Return [x, y] of the center of cell containing provided text 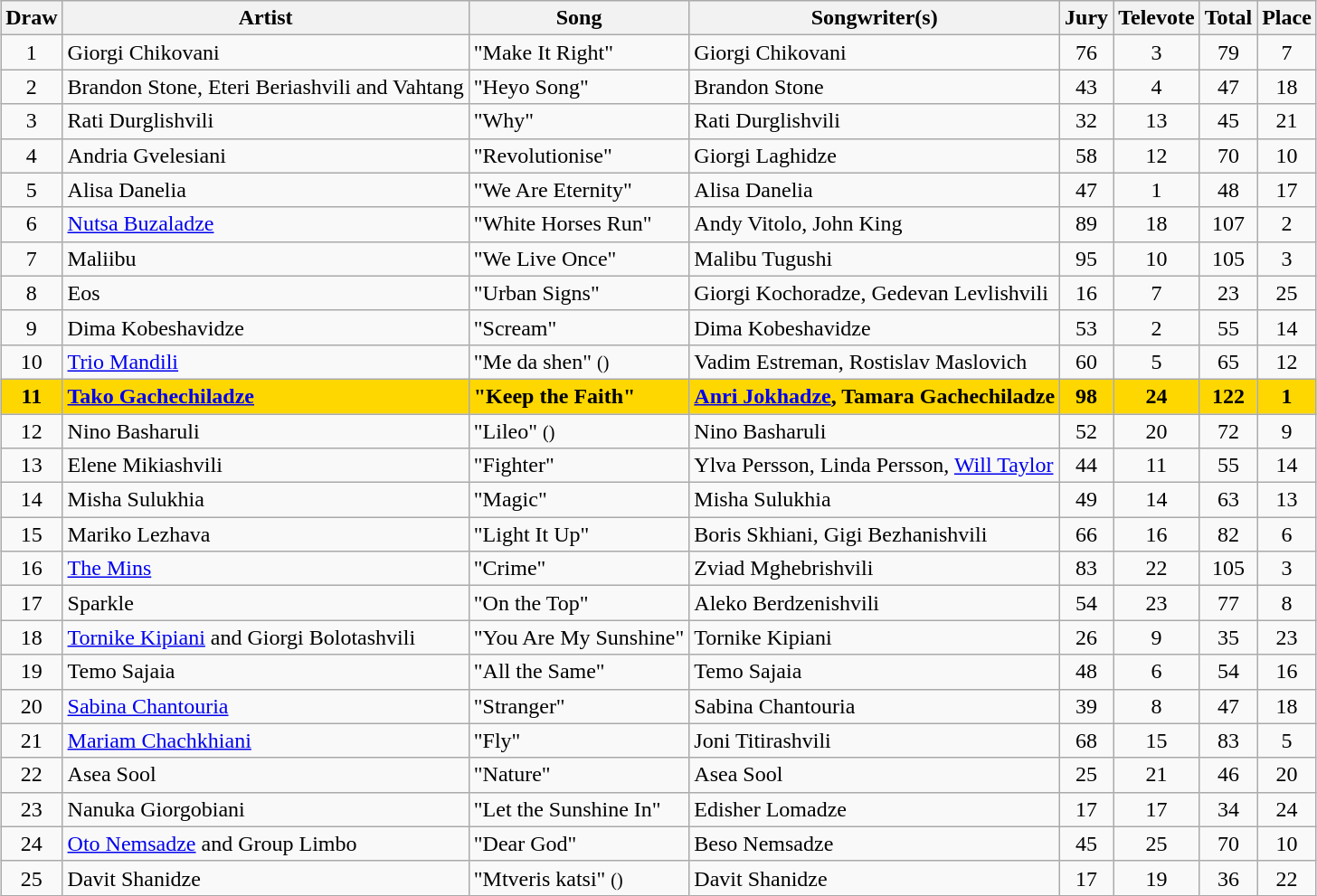
Joni Titirashvili [875, 740]
"Urban Signs" [579, 293]
"Me da shen" () [579, 362]
Brandon Stone, Eteri Beriashvili and Vahtang [266, 87]
"Why" [579, 121]
"Nature" [579, 775]
Oto Nemsadze and Group Limbo [266, 844]
77 [1228, 603]
Trio Mandili [266, 362]
53 [1087, 327]
"Revolutionise" [579, 156]
43 [1087, 87]
Andria Gvelesiani [266, 156]
"Fighter" [579, 466]
Draw [32, 18]
79 [1228, 52]
Jury [1087, 18]
"Magic" [579, 500]
Tornike Kipiani and Giorgi Bolotashvili [266, 637]
Vadim Estreman, Rostislav Maslovich [875, 362]
Anri Jokhadze, Tamara Gachechiladze [875, 396]
98 [1087, 396]
"Scream" [579, 327]
"Lileo" () [579, 431]
39 [1087, 706]
Eos [266, 293]
"Fly" [579, 740]
Place [1287, 18]
The Mins [266, 569]
"Heyo Song" [579, 87]
63 [1228, 500]
Ylva Persson, Linda Persson, Will Taylor [875, 466]
"Light It Up" [579, 534]
"You Are My Sunshine" [579, 637]
Artist [266, 18]
Elene Mikiashvili [266, 466]
"All the Same" [579, 672]
66 [1087, 534]
"Mtveris katsi" () [579, 878]
Giorgi Kochoradze, Gedevan Levlishvili [875, 293]
Aleko Berdzenishvili [875, 603]
122 [1228, 396]
95 [1087, 259]
"Make It Right" [579, 52]
"Stranger" [579, 706]
Edisher Lomadze [875, 809]
Boris Skhiani, Gigi Bezhanishvili [875, 534]
Giorgi Laghidze [875, 156]
Song [579, 18]
82 [1228, 534]
Nutsa Buzaladze [266, 224]
89 [1087, 224]
52 [1087, 431]
"Crime" [579, 569]
"Let the Sunshine In" [579, 809]
Tornike Kipiani [875, 637]
Televote [1156, 18]
Malibu Tugushi [875, 259]
35 [1228, 637]
58 [1087, 156]
44 [1087, 466]
"We Live Once" [579, 259]
68 [1087, 740]
Sparkle [266, 603]
"We Are Eternity" [579, 190]
"Keep the Faith" [579, 396]
Maliibu [266, 259]
"On the Top" [579, 603]
49 [1087, 500]
72 [1228, 431]
Beso Nemsadze [875, 844]
Songwriter(s) [875, 18]
26 [1087, 637]
Mariko Lezhava [266, 534]
36 [1228, 878]
60 [1087, 362]
76 [1087, 52]
32 [1087, 121]
Total [1228, 18]
Zviad Mghebrishvili [875, 569]
Tako Gachechiladze [266, 396]
46 [1228, 775]
Mariam Chachkhiani [266, 740]
Andy Vitolo, John King [875, 224]
Brandon Stone [875, 87]
65 [1228, 362]
107 [1228, 224]
"Dear God" [579, 844]
34 [1228, 809]
Nanuka Giorgobiani [266, 809]
"White Horses Run" [579, 224]
